Detect which cell encompasses the target text, then output its [X, Y] center coordinate. 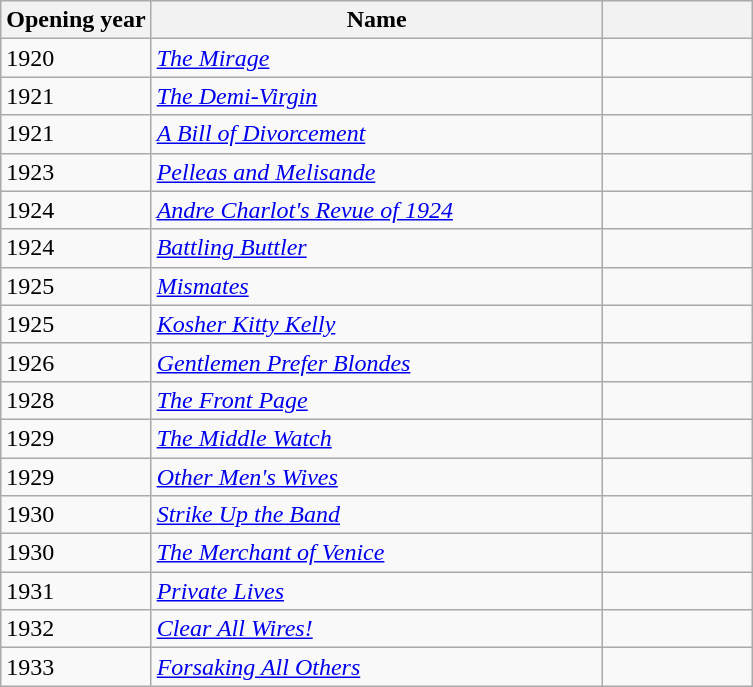
Pelleas and Melisande [376, 172]
1932 [76, 629]
The Merchant of Venice [376, 553]
Other Men's Wives [376, 477]
A Bill of Divorcement [376, 134]
Private Lives [376, 591]
Mismates [376, 286]
Strike Up the Band [376, 515]
Gentlemen Prefer Blondes [376, 362]
1920 [76, 58]
The Mirage [376, 58]
The Middle Watch [376, 438]
Clear All Wires! [376, 629]
1931 [76, 591]
Andre Charlot's Revue of 1924 [376, 210]
The Front Page [376, 400]
The Demi-Virgin [376, 96]
1928 [76, 400]
Opening year [76, 20]
1926 [76, 362]
1923 [76, 172]
Forsaking All Others [376, 667]
Battling Buttler [376, 248]
Kosher Kitty Kelly [376, 324]
Name [376, 20]
1933 [76, 667]
